For the text-containing cell, return its midpoint in [x, y] coordinate format. 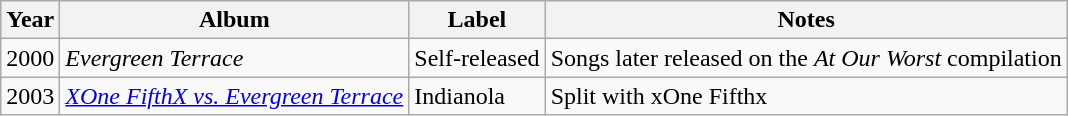
2000 [30, 58]
XOne FifthX vs. Evergreen Terrace [234, 96]
Notes [806, 20]
Indianola [477, 96]
Self-released [477, 58]
Label [477, 20]
Album [234, 20]
Evergreen Terrace [234, 58]
Split with xOne Fifthx [806, 96]
2003 [30, 96]
Songs later released on the At Our Worst compilation [806, 58]
Year [30, 20]
